Provide the (X, Y) coordinate of the cell's center where the given text is located.  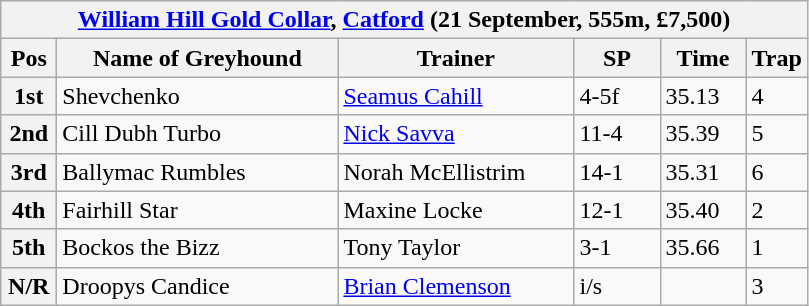
Maxine Locke (456, 210)
Bockos the Bizz (198, 248)
Trainer (456, 58)
3 (776, 286)
Fairhill Star (198, 210)
11-4 (617, 134)
Ballymac Rumbles (198, 172)
Cill Dubh Turbo (198, 134)
Tony Taylor (456, 248)
Seamus Cahill (456, 96)
N/R (29, 286)
Nick Savva (456, 134)
5th (29, 248)
Brian Clemenson (456, 286)
2 (776, 210)
4th (29, 210)
3-1 (617, 248)
William Hill Gold Collar, Catford (21 September, 555m, £7,500) (404, 20)
35.66 (703, 248)
35.13 (703, 96)
Name of Greyhound (198, 58)
Time (703, 58)
2nd (29, 134)
SP (617, 58)
5 (776, 134)
1 (776, 248)
Pos (29, 58)
i/s (617, 286)
Trap (776, 58)
14-1 (617, 172)
Droopys Candice (198, 286)
12-1 (617, 210)
1st (29, 96)
3rd (29, 172)
35.31 (703, 172)
4-5f (617, 96)
Norah McEllistrim (456, 172)
35.39 (703, 134)
4 (776, 96)
6 (776, 172)
35.40 (703, 210)
Shevchenko (198, 96)
